Return [x, y] of the center of cell containing provided text 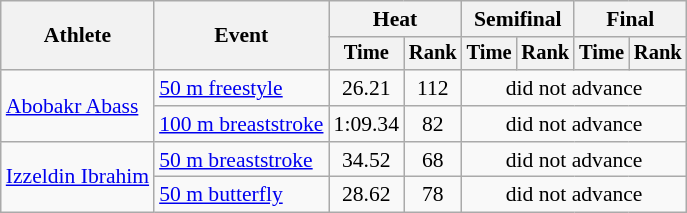
82 [433, 124]
100 m breaststroke [241, 124]
50 m freestyle [241, 88]
Athlete [78, 36]
1:09.34 [366, 124]
78 [433, 195]
28.62 [366, 195]
Event [241, 36]
68 [433, 160]
112 [433, 88]
Izzeldin Ibrahim [78, 178]
Semifinal [518, 19]
50 m butterfly [241, 195]
Abobakr Abass [78, 106]
Final [630, 19]
50 m breaststroke [241, 160]
26.21 [366, 88]
Heat [396, 19]
34.52 [366, 160]
